Output the (X, Y) coordinate of the center of the cell containing the given text.  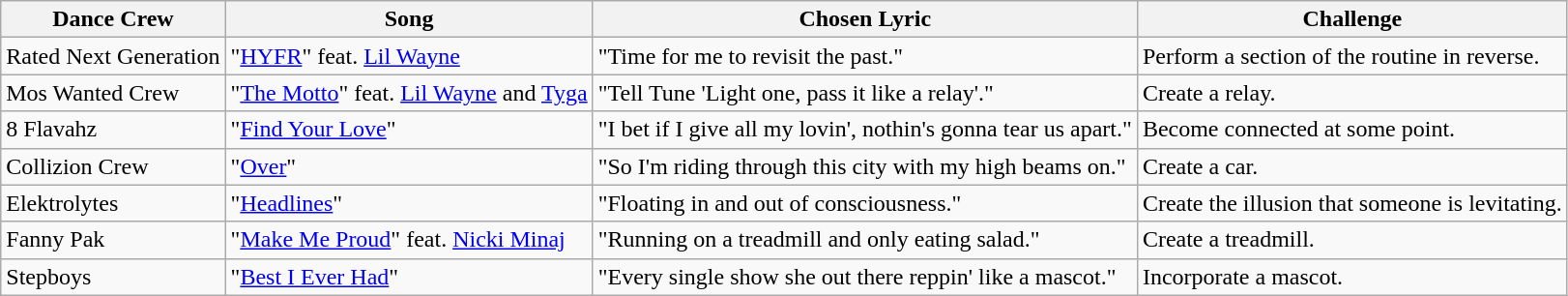
"Over" (409, 166)
"Best I Ever Had" (409, 277)
Create the illusion that someone is levitating. (1351, 203)
Collizion Crew (113, 166)
"I bet if I give all my lovin', nothin's gonna tear us apart." (864, 130)
Challenge (1351, 19)
"So I'm riding through this city with my high beams on." (864, 166)
"Floating in and out of consciousness." (864, 203)
Rated Next Generation (113, 56)
8 Flavahz (113, 130)
"Time for me to revisit the past." (864, 56)
Fanny Pak (113, 240)
Song (409, 19)
"Find Your Love" (409, 130)
Perform a section of the routine in reverse. (1351, 56)
Create a relay. (1351, 93)
"The Motto" feat. Lil Wayne and Tyga (409, 93)
"Running on a treadmill and only eating salad." (864, 240)
Create a treadmill. (1351, 240)
Chosen Lyric (864, 19)
Elektrolytes (113, 203)
"Make Me Proud" feat. Nicki Minaj (409, 240)
Become connected at some point. (1351, 130)
"Every single show she out there reppin' like a mascot." (864, 277)
"Tell Tune 'Light one, pass it like a relay'." (864, 93)
Dance Crew (113, 19)
Create a car. (1351, 166)
Stepboys (113, 277)
Mos Wanted Crew (113, 93)
"HYFR" feat. Lil Wayne (409, 56)
"Headlines" (409, 203)
Incorporate a mascot. (1351, 277)
